Output the (X, Y) coordinate of the center of the cell containing the given text.  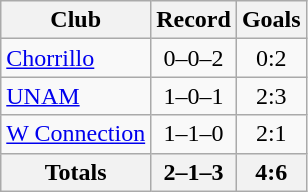
Totals (76, 172)
2:3 (271, 96)
2–1–3 (194, 172)
2:1 (271, 134)
0:2 (271, 58)
Record (194, 20)
1–1–0 (194, 134)
1–0–1 (194, 96)
0–0–2 (194, 58)
W Connection (76, 134)
4:6 (271, 172)
Club (76, 20)
Goals (271, 20)
UNAM (76, 96)
Chorrillo (76, 58)
